Capture the cell that displays the provided text and extract its [X, Y] central coordinate. 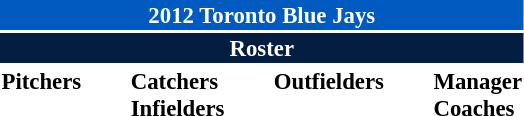
2012 Toronto Blue Jays [262, 15]
Roster [262, 48]
